Find where the given text appears and provide that cell's center as [x, y] coordinate. 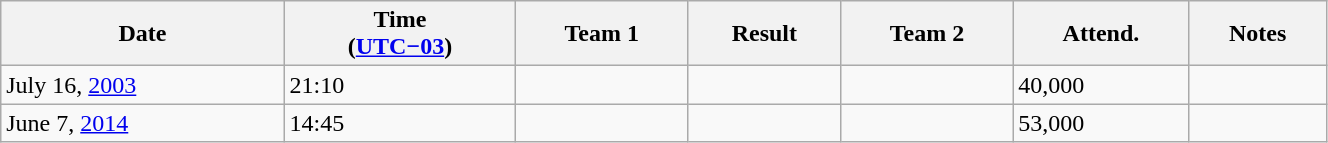
Notes [1258, 34]
Result [764, 34]
40,000 [1101, 85]
Time (UTC−03) [400, 34]
June 7, 2014 [142, 123]
21:10 [400, 85]
Attend. [1101, 34]
53,000 [1101, 123]
July 16, 2003 [142, 85]
14:45 [400, 123]
Date [142, 34]
Team 1 [602, 34]
Team 2 [927, 34]
